Identify which cell holds the provided text, then report its (x, y) central coordinate. 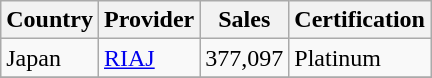
Sales (244, 20)
Platinum (360, 58)
Country (50, 20)
Certification (360, 20)
Provider (148, 20)
RIAJ (148, 58)
Japan (50, 58)
377,097 (244, 58)
